Extract the (x, y) coordinate from the center of the cell holding the provided text.  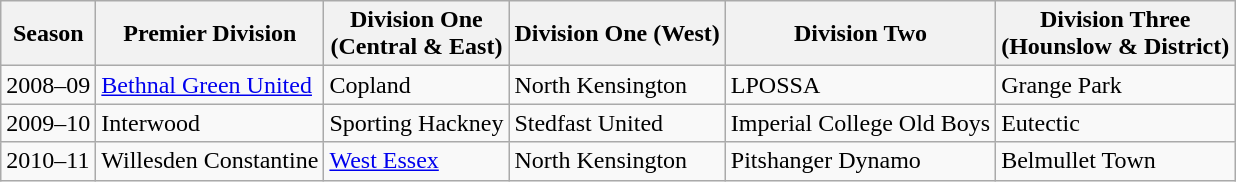
2009–10 (48, 123)
2010–11 (48, 161)
Division One (West) (617, 34)
Division Two (860, 34)
Premier Division (210, 34)
LPOSSA (860, 85)
Bethnal Green United (210, 85)
Division Three (Hounslow & District) (1116, 34)
West Essex (416, 161)
Belmullet Town (1116, 161)
Sporting Hackney (416, 123)
Copland (416, 85)
Division One (Central & East) (416, 34)
Eutectic (1116, 123)
Stedfast United (617, 123)
2008–09 (48, 85)
Imperial College Old Boys (860, 123)
Grange Park (1116, 85)
Willesden Constantine (210, 161)
Pitshanger Dynamo (860, 161)
Season (48, 34)
Interwood (210, 123)
